Return [x, y] of the center of cell containing provided text 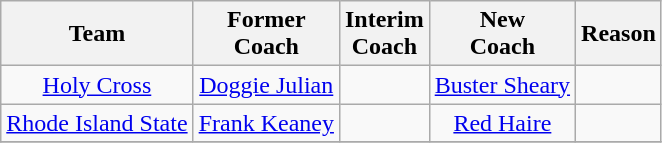
Rhode Island State [97, 123]
NewCoach [502, 34]
Red Haire [502, 123]
Team [97, 34]
Frank Keaney [266, 123]
Doggie Julian [266, 85]
Buster Sheary [502, 85]
Reason [619, 34]
InterimCoach [384, 34]
FormerCoach [266, 34]
Holy Cross [97, 85]
